Search for the cell housing the specified text and yield its [x, y] center coordinate. 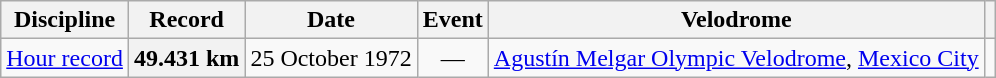
Hour record [65, 58]
49.431 km [186, 58]
Agustín Melgar Olympic Velodrome, Mexico City [736, 58]
Record [186, 20]
Date [331, 20]
— [452, 58]
Event [452, 20]
Velodrome [736, 20]
Discipline [65, 20]
25 October 1972 [331, 58]
